Output the (X, Y) coordinate of the center of the cell containing the given text.  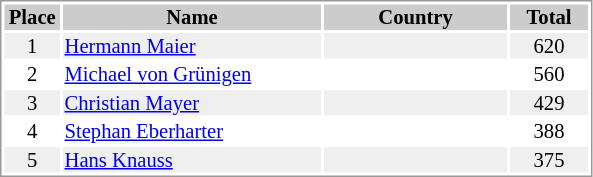
375 (549, 160)
560 (549, 75)
3 (32, 103)
Hermann Maier (192, 46)
Christian Mayer (192, 103)
Michael von Grünigen (192, 75)
1 (32, 46)
Stephan Eberharter (192, 131)
388 (549, 131)
Hans Knauss (192, 160)
Country (416, 17)
5 (32, 160)
2 (32, 75)
Name (192, 17)
Total (549, 17)
429 (549, 103)
620 (549, 46)
4 (32, 131)
Place (32, 17)
